From the cell containing the given text, extract its center point as (x, y) coordinate. 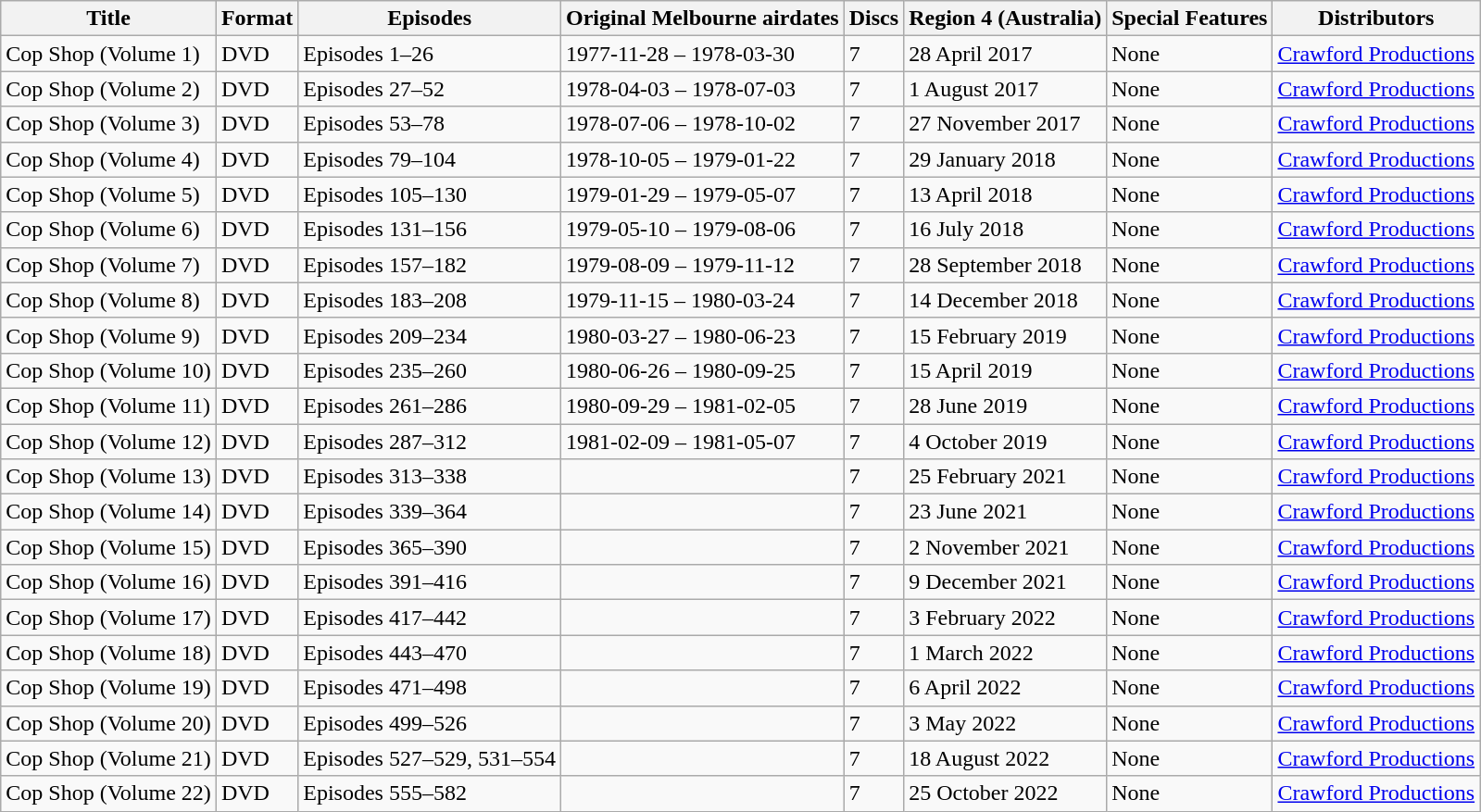
Cop Shop (Volume 15) (109, 547)
Episodes 131–156 (430, 230)
Cop Shop (Volume 5) (109, 194)
Cop Shop (Volume 4) (109, 159)
2 November 2021 (1006, 547)
Episodes 53–78 (430, 124)
1979-08-09 – 1979-11-12 (702, 265)
Episodes 365–390 (430, 547)
1978-07-06 – 1978-10-02 (702, 124)
Episodes 157–182 (430, 265)
15 April 2019 (1006, 370)
Title (109, 19)
1980-03-27 – 1980-06-23 (702, 335)
1980-09-29 – 1981-02-05 (702, 406)
Episodes 209–234 (430, 335)
1979-11-15 – 1980-03-24 (702, 300)
Episodes 555–582 (430, 793)
Episodes 443–470 (430, 653)
Cop Shop (Volume 2) (109, 89)
4 October 2019 (1006, 442)
1 August 2017 (1006, 89)
29 January 2018 (1006, 159)
Episodes 417–442 (430, 618)
Episodes 527–529, 531–554 (430, 758)
Episodes 27–52 (430, 89)
25 February 2021 (1006, 477)
1977-11-28 – 1978-03-30 (702, 54)
Episodes 471–498 (430, 688)
18 August 2022 (1006, 758)
14 December 2018 (1006, 300)
Cop Shop (Volume 21) (109, 758)
Cop Shop (Volume 11) (109, 406)
Cop Shop (Volume 13) (109, 477)
1979-05-10 – 1979-08-06 (702, 230)
Episodes 287–312 (430, 442)
Episodes 339–364 (430, 512)
Episodes 183–208 (430, 300)
Distributors (1376, 19)
Cop Shop (Volume 10) (109, 370)
1980-06-26 – 1980-09-25 (702, 370)
16 July 2018 (1006, 230)
15 February 2019 (1006, 335)
Cop Shop (Volume 7) (109, 265)
25 October 2022 (1006, 793)
Cop Shop (Volume 3) (109, 124)
Cop Shop (Volume 6) (109, 230)
Cop Shop (Volume 19) (109, 688)
27 November 2017 (1006, 124)
1 March 2022 (1006, 653)
Cop Shop (Volume 1) (109, 54)
1981-02-09 – 1981-05-07 (702, 442)
1978-04-03 – 1978-07-03 (702, 89)
Episodes 499–526 (430, 723)
Episodes 79–104 (430, 159)
Original Melbourne airdates (702, 19)
3 February 2022 (1006, 618)
23 June 2021 (1006, 512)
Cop Shop (Volume 22) (109, 793)
3 May 2022 (1006, 723)
Cop Shop (Volume 18) (109, 653)
Episodes 313–338 (430, 477)
1979-01-29 – 1979-05-07 (702, 194)
Special Features (1189, 19)
Cop Shop (Volume 16) (109, 582)
Cop Shop (Volume 9) (109, 335)
Episodes (430, 19)
9 December 2021 (1006, 582)
Episodes 1–26 (430, 54)
1978-10-05 – 1979-01-22 (702, 159)
Format (257, 19)
13 April 2018 (1006, 194)
Episodes 235–260 (430, 370)
Cop Shop (Volume 17) (109, 618)
28 September 2018 (1006, 265)
Episodes 261–286 (430, 406)
Region 4 (Australia) (1006, 19)
Discs (873, 19)
Cop Shop (Volume 14) (109, 512)
Episodes 391–416 (430, 582)
Cop Shop (Volume 20) (109, 723)
28 June 2019 (1006, 406)
6 April 2022 (1006, 688)
Cop Shop (Volume 12) (109, 442)
Episodes 105–130 (430, 194)
Cop Shop (Volume 8) (109, 300)
28 April 2017 (1006, 54)
